Determine the [X, Y] coordinate at the center of the cell enclosing the given text.  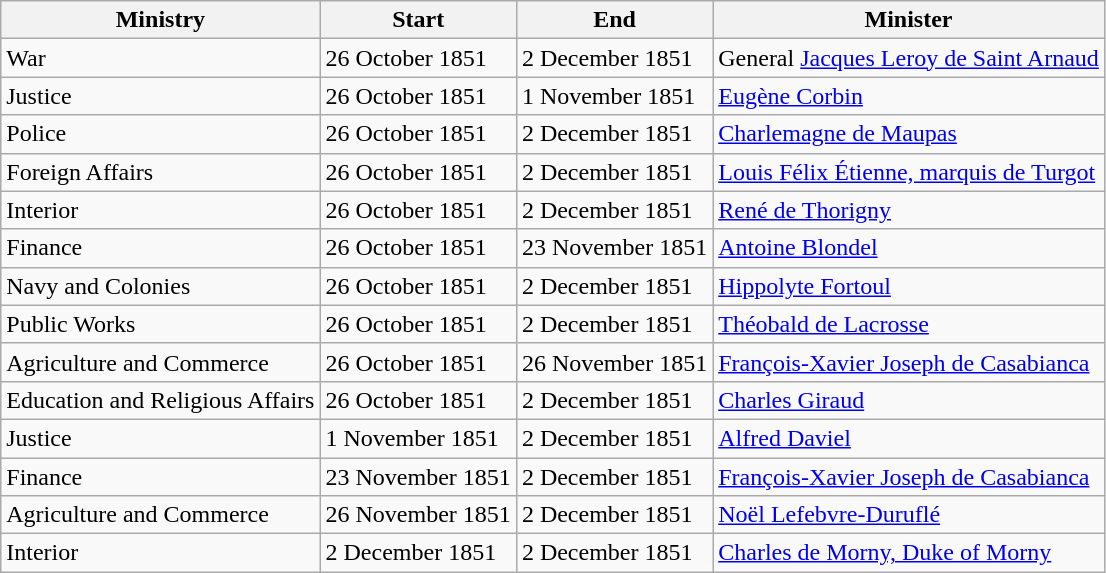
Police [160, 134]
Alfred Daviel [909, 438]
Noël Lefebvre-Duruflé [909, 515]
René de Thorigny [909, 210]
Théobald de Lacrosse [909, 324]
Minister [909, 20]
Charles de Morny, Duke of Morny [909, 553]
Education and Religious Affairs [160, 400]
End [614, 20]
Navy and Colonies [160, 286]
Start [418, 20]
Louis Félix Étienne, marquis de Turgot [909, 172]
Charles Giraud [909, 400]
Antoine Blondel [909, 248]
Ministry [160, 20]
General Jacques Leroy de Saint Arnaud [909, 58]
Charlemagne de Maupas [909, 134]
Eugène Corbin [909, 96]
Foreign Affairs [160, 172]
War [160, 58]
Hippolyte Fortoul [909, 286]
Public Works [160, 324]
